Search for the cell housing the specified text and yield its [X, Y] center coordinate. 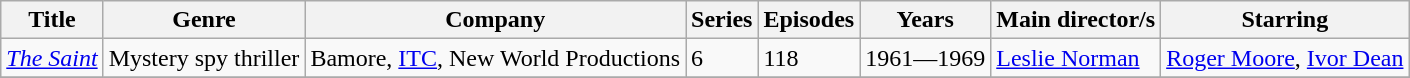
The Saint [52, 58]
Bamore, ITC, New World Productions [496, 58]
Years [926, 20]
Mystery spy thriller [204, 58]
6 [722, 58]
Company [496, 20]
Genre [204, 20]
Starring [1285, 20]
Episodes [809, 20]
Series [722, 20]
Roger Moore, Ivor Dean [1285, 58]
118 [809, 58]
Title [52, 20]
Leslie Norman [1076, 58]
1961—1969 [926, 58]
Main director/s [1076, 20]
